Search for the cell housing the specified text and yield its (X, Y) center coordinate. 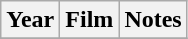
Year (30, 20)
Film (90, 20)
Notes (153, 20)
